Determine the [x, y] coordinate at the center of the cell enclosing the given text.  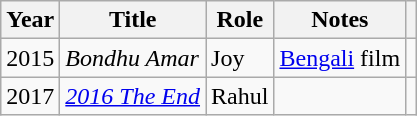
Rahul [240, 96]
Role [240, 20]
Year [30, 20]
Title [133, 20]
Notes [340, 20]
Joy [240, 58]
Bondhu Amar [133, 58]
2015 [30, 58]
Bengali film [340, 58]
2016 The End [133, 96]
2017 [30, 96]
